Locate the cell with the specified text and output its [x, y] center coordinate. 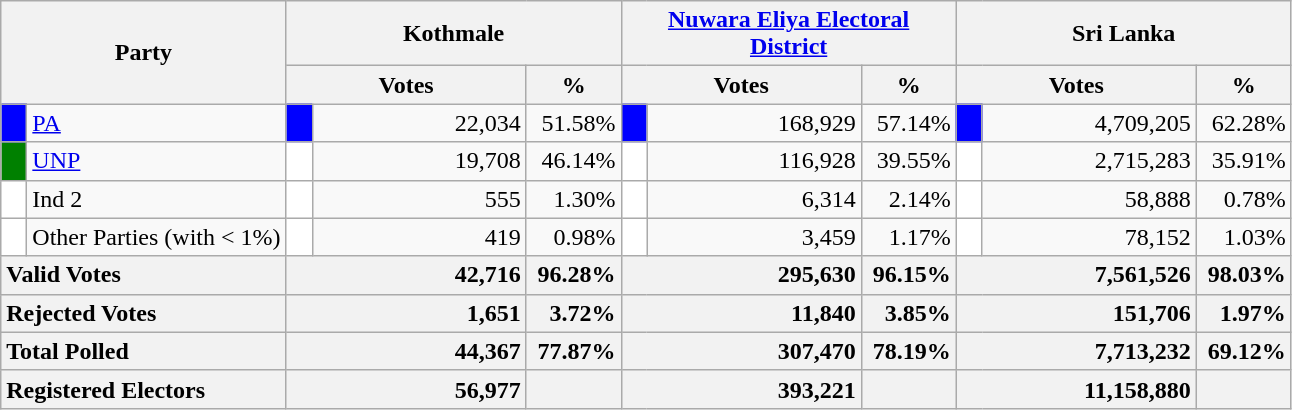
6,314 [754, 199]
419 [419, 237]
3.72% [574, 313]
151,706 [1076, 313]
62.28% [1244, 123]
393,221 [741, 389]
4,709,205 [1089, 123]
56,977 [406, 389]
295,630 [741, 275]
UNP [156, 161]
3.85% [908, 313]
35.91% [1244, 161]
Valid Votes [144, 275]
42,716 [406, 275]
58,888 [1089, 199]
0.78% [1244, 199]
7,713,232 [1076, 351]
Other Parties (with < 1%) [156, 237]
Nuwara Eliya Electoral District [788, 34]
98.03% [1244, 275]
3,459 [754, 237]
11,158,880 [1076, 389]
22,034 [419, 123]
1.30% [574, 199]
0.98% [574, 237]
11,840 [741, 313]
2,715,283 [1089, 161]
Rejected Votes [144, 313]
51.58% [574, 123]
96.15% [908, 275]
44,367 [406, 351]
Ind 2 [156, 199]
307,470 [741, 351]
19,708 [419, 161]
Kothmale [454, 34]
69.12% [1244, 351]
46.14% [574, 161]
168,929 [754, 123]
77.87% [574, 351]
1.17% [908, 237]
7,561,526 [1076, 275]
1,651 [406, 313]
Sri Lanka [1124, 34]
Total Polled [144, 351]
78.19% [908, 351]
78,152 [1089, 237]
1.03% [1244, 237]
39.55% [908, 161]
1.97% [1244, 313]
Registered Electors [144, 389]
57.14% [908, 123]
PA [156, 123]
96.28% [574, 275]
555 [419, 199]
Party [144, 52]
2.14% [908, 199]
116,928 [754, 161]
